From the cell containing the given text, extract its center point as [x, y] coordinate. 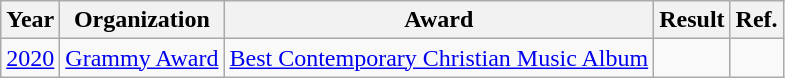
Result [692, 20]
Year [30, 20]
Ref. [756, 20]
Award [439, 20]
Organization [142, 20]
Best Contemporary Christian Music Album [439, 58]
Grammy Award [142, 58]
2020 [30, 58]
